Search for the cell housing the specified text and yield its (X, Y) center coordinate. 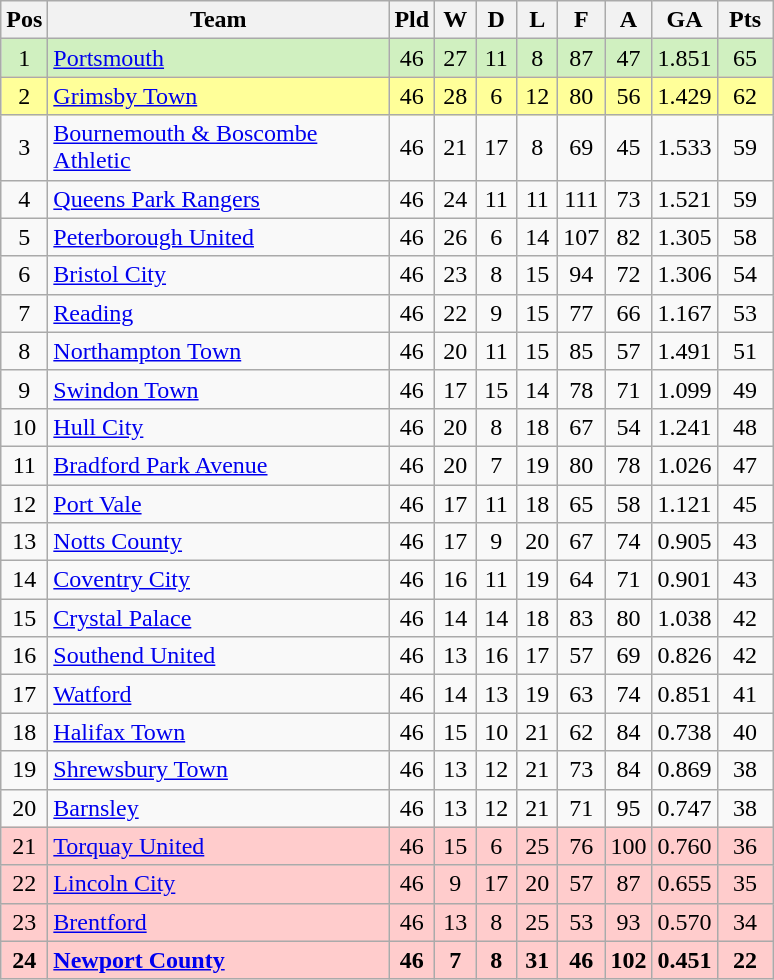
0.851 (684, 694)
1 (24, 58)
49 (745, 389)
0.826 (684, 656)
Halifax Town (218, 732)
41 (745, 694)
1.491 (684, 351)
Crystal Palace (218, 618)
Swindon Town (218, 389)
Pld (412, 20)
Port Vale (218, 503)
0.570 (684, 922)
1.026 (684, 465)
1.429 (684, 96)
Pos (24, 20)
Brentford (218, 922)
3 (24, 148)
Portsmouth (218, 58)
A (628, 20)
72 (628, 275)
1.305 (684, 237)
1.121 (684, 503)
0.905 (684, 542)
83 (582, 618)
Team (218, 20)
0.655 (684, 884)
Southend United (218, 656)
35 (745, 884)
Watford (218, 694)
Hull City (218, 427)
111 (582, 199)
63 (582, 694)
51 (745, 351)
Northampton Town (218, 351)
1.241 (684, 427)
Torquay United (218, 846)
64 (582, 580)
0.738 (684, 732)
27 (456, 58)
Notts County (218, 542)
0.869 (684, 770)
31 (538, 960)
L (538, 20)
34 (745, 922)
36 (745, 846)
1.851 (684, 58)
94 (582, 275)
Grimsby Town (218, 96)
0.451 (684, 960)
1.521 (684, 199)
Lincoln City (218, 884)
66 (628, 313)
1.099 (684, 389)
Queens Park Rangers (218, 199)
1.038 (684, 618)
Bournemouth & Boscombe Athletic (218, 148)
100 (628, 846)
48 (745, 427)
D (496, 20)
107 (582, 237)
77 (582, 313)
Barnsley (218, 808)
GA (684, 20)
82 (628, 237)
76 (582, 846)
95 (628, 808)
0.901 (684, 580)
40 (745, 732)
Peterborough United (218, 237)
56 (628, 96)
5 (24, 237)
0.760 (684, 846)
26 (456, 237)
F (582, 20)
2 (24, 96)
Reading (218, 313)
4 (24, 199)
1.167 (684, 313)
1.306 (684, 275)
Pts (745, 20)
Coventry City (218, 580)
28 (456, 96)
Bradford Park Avenue (218, 465)
1.533 (684, 148)
Shrewsbury Town (218, 770)
W (456, 20)
102 (628, 960)
Bristol City (218, 275)
85 (582, 351)
Newport County (218, 960)
93 (628, 922)
0.747 (684, 808)
